For the text-containing cell, return its midpoint in [X, Y] coordinate format. 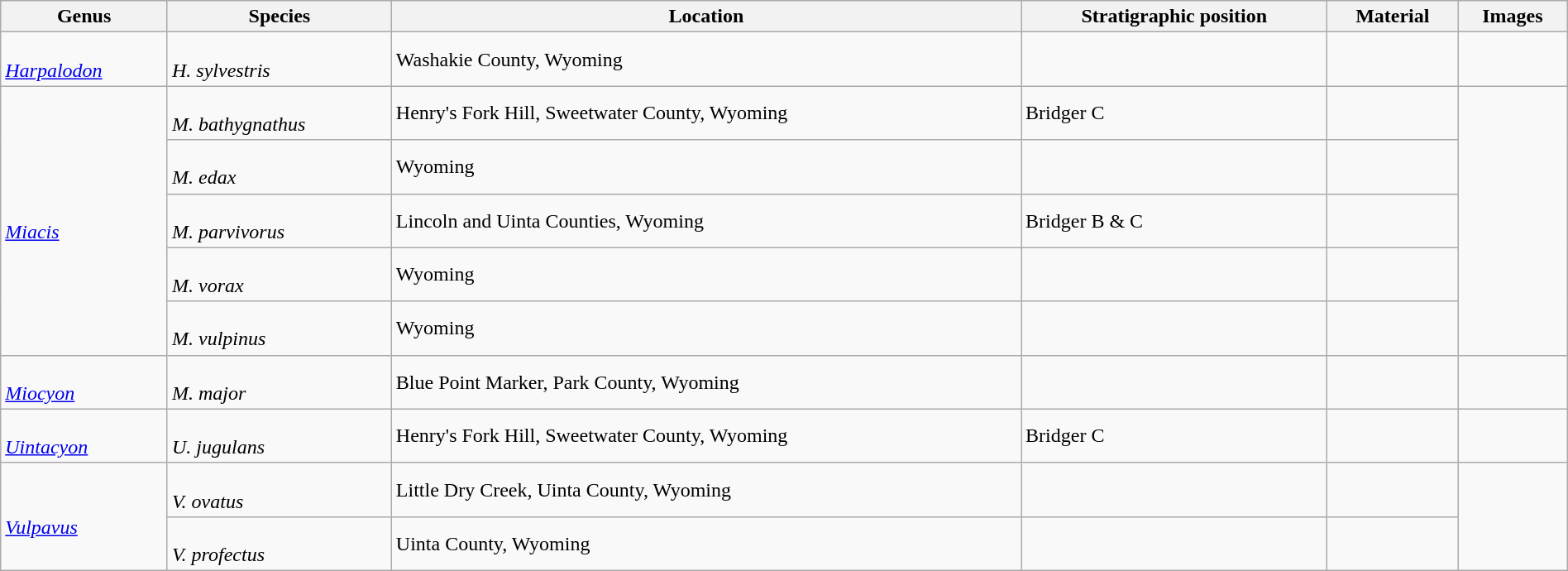
Species [280, 17]
Stratigraphic position [1174, 17]
V. ovatus [280, 490]
M. vulpinus [280, 328]
Little Dry Creek, Uinta County, Wyoming [706, 490]
Uinta County, Wyoming [706, 543]
H. sylvestris [280, 60]
M. major [280, 382]
Uintacyon [84, 435]
Vulpavus [84, 516]
Blue Point Marker, Park County, Wyoming [706, 382]
U. jugulans [280, 435]
Washakie County, Wyoming [706, 60]
M. parvivorus [280, 220]
Location [706, 17]
V. profectus [280, 543]
Images [1513, 17]
M. bathygnathus [280, 113]
M. vorax [280, 275]
Miocyon [84, 382]
Miacis [84, 220]
Harpalodon [84, 60]
Bridger B & C [1174, 220]
Lincoln and Uinta Counties, Wyoming [706, 220]
Genus [84, 17]
M. edax [280, 167]
Material [1393, 17]
